From the cell containing the given text, extract its center point as (X, Y) coordinate. 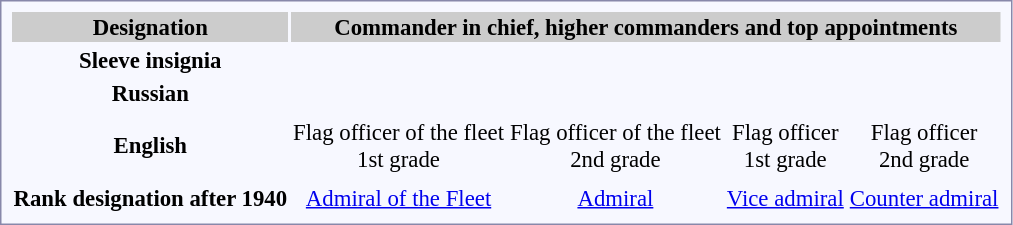
Flag officer of the fleet1st grade (399, 146)
Rank designation after 1940 (150, 198)
Admiral of the Fleet (399, 198)
Counter admiral (924, 198)
Russian (150, 93)
Flag officer of the fleet2nd grade (615, 146)
Sleeve insignia (150, 60)
English (150, 146)
Designation (150, 27)
Vice admiral (785, 198)
Flag officer1st grade (785, 146)
Flag officer2nd grade (924, 146)
Commander in chief, higher commanders and top appointments (646, 27)
Admiral (615, 198)
